Search for the cell housing the specified text and yield its (x, y) center coordinate. 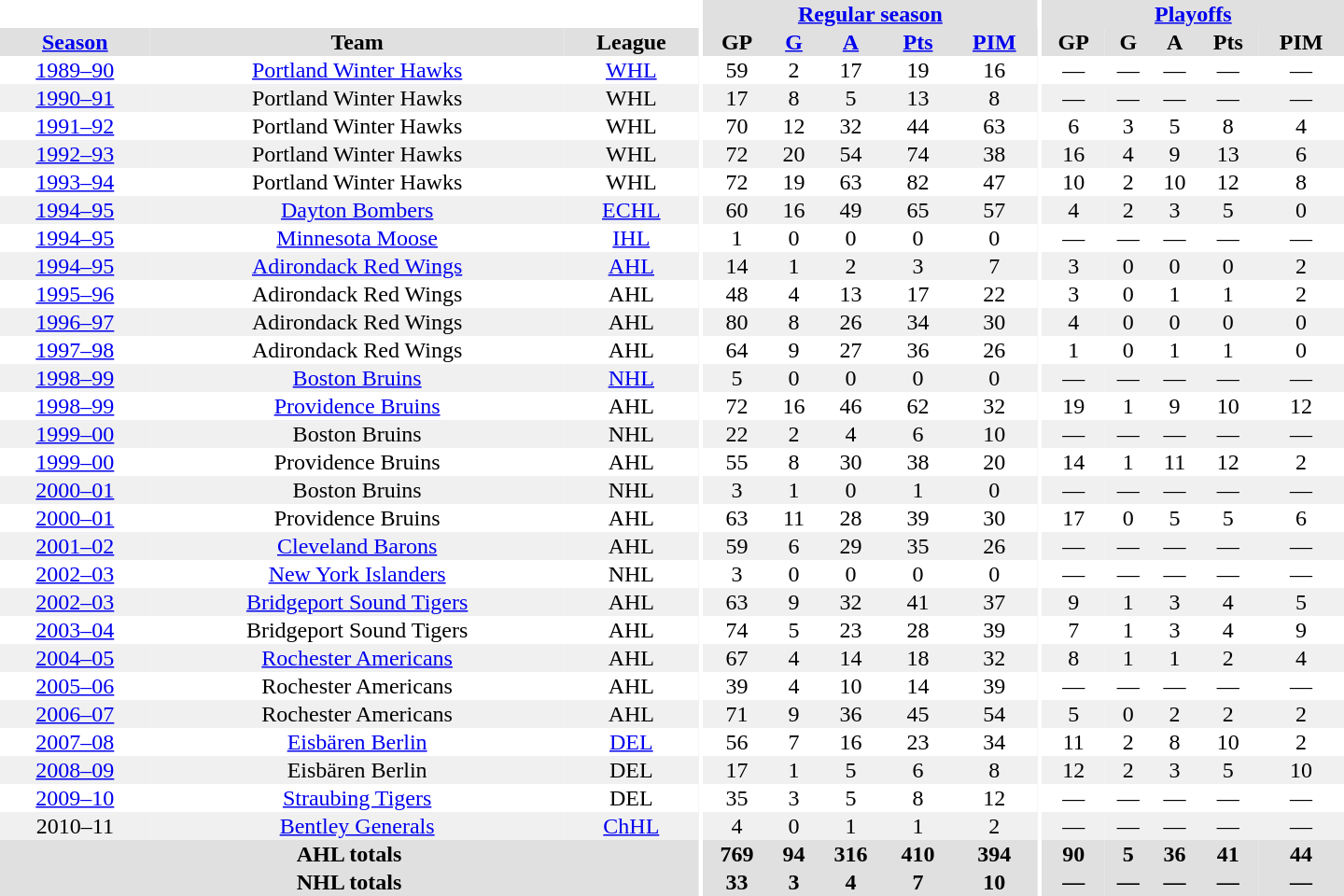
1991–92 (75, 126)
League (631, 42)
64 (737, 350)
2005–06 (75, 686)
2004–05 (75, 658)
Minnesota Moose (357, 238)
IHL (631, 238)
316 (850, 854)
27 (850, 350)
80 (737, 322)
New York Islanders (357, 574)
62 (917, 406)
2008–09 (75, 770)
Cleveland Barons (357, 546)
769 (737, 854)
2001–02 (75, 546)
2003–04 (75, 630)
Bentley Generals (357, 826)
ECHL (631, 210)
37 (994, 602)
1995–96 (75, 294)
1992–93 (75, 154)
45 (917, 714)
47 (994, 182)
56 (737, 742)
90 (1073, 854)
60 (737, 210)
71 (737, 714)
49 (850, 210)
67 (737, 658)
1997–98 (75, 350)
Straubing Tigers (357, 798)
2010–11 (75, 826)
18 (917, 658)
1996–97 (75, 322)
55 (737, 462)
70 (737, 126)
82 (917, 182)
57 (994, 210)
1989–90 (75, 70)
ChHL (631, 826)
Season (75, 42)
94 (794, 854)
2007–08 (75, 742)
65 (917, 210)
NHL totals (349, 882)
48 (737, 294)
46 (850, 406)
Regular season (871, 14)
Team (357, 42)
2009–10 (75, 798)
394 (994, 854)
1993–94 (75, 182)
410 (917, 854)
Playoffs (1193, 14)
29 (850, 546)
AHL totals (349, 854)
Dayton Bombers (357, 210)
2006–07 (75, 714)
1990–91 (75, 98)
33 (737, 882)
